Find where the given text appears and provide that cell's center as [X, Y] coordinate. 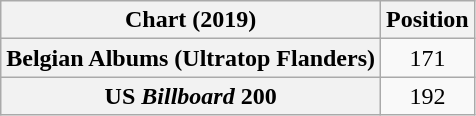
Belgian Albums (Ultratop Flanders) [191, 58]
Position [428, 20]
US Billboard 200 [191, 96]
192 [428, 96]
171 [428, 58]
Chart (2019) [191, 20]
